For the text-containing cell, return its midpoint in [X, Y] coordinate format. 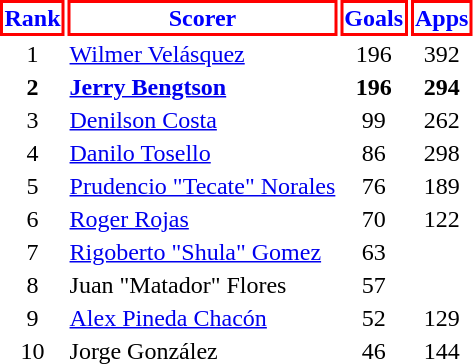
4 [32, 153]
99 [374, 120]
52 [374, 318]
5 [32, 186]
7 [32, 252]
Goals [374, 18]
86 [374, 153]
189 [442, 186]
1 [32, 54]
122 [442, 219]
262 [442, 120]
2 [32, 87]
Scorer [202, 18]
8 [32, 285]
392 [442, 54]
3 [32, 120]
294 [442, 87]
9 [32, 318]
Prudencio "Tecate" Norales [202, 186]
Alex Pineda Chacón [202, 318]
Denilson Costa [202, 120]
Jerry Bengtson [202, 87]
Apps [442, 18]
Rigoberto "Shula" Gomez [202, 252]
63 [374, 252]
298 [442, 153]
Juan "Matador" Flores [202, 285]
Roger Rojas [202, 219]
Wilmer Velásquez [202, 54]
6 [32, 219]
57 [374, 285]
76 [374, 186]
Rank [32, 18]
Danilo Tosello [202, 153]
129 [442, 318]
70 [374, 219]
